Return [X, Y] of the center of cell containing provided text 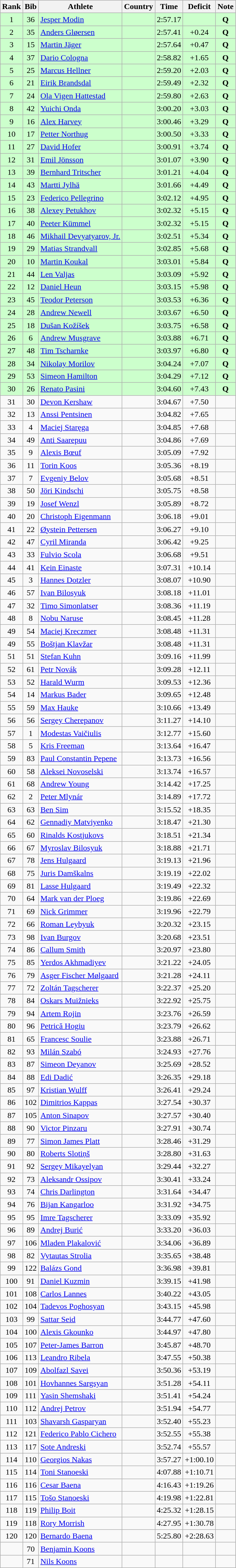
+7.92 [199, 453]
+2:28.63 [199, 1536]
+25.75 [199, 1001]
Tim Tscharnke [80, 351]
3:50.36 [169, 1370]
3:19.49 [169, 886]
+10.14 [199, 568]
3:51.94 [169, 1409]
Ivan Bilosyuk [80, 593]
Hovhannes Sargsyan [80, 1383]
Roberts Slotiņš [80, 1153]
+26.71 [199, 1039]
+28.52 [199, 1064]
3:03.67 [169, 312]
3:04.82 [169, 415]
3:39.15 [169, 1281]
+31.63 [199, 1153]
+0.24 [199, 32]
+50.38 [199, 1357]
3:52.40 [169, 1421]
Paul Constantin Pepene [80, 758]
Peeter Kümmel [80, 223]
+6.36 [199, 300]
+30.40 [199, 1115]
2:57.41 [169, 32]
Artem Rojin [80, 1014]
+11.28 [199, 618]
3:00.20 [169, 108]
+36.89 [199, 1243]
Edi Dadić [80, 1077]
+30.37 [199, 1103]
3:29.44 [169, 1166]
Country [138, 7]
Andrew Newell [80, 312]
2:57.64 [169, 45]
+3.33 [199, 134]
4:19.98 [169, 1498]
Federico Pablo Cichero [80, 1434]
3:08.45 [169, 618]
Roman Leybyuk [80, 924]
3:19.96 [169, 911]
+48.70 [199, 1345]
3:24.93 [169, 1052]
Asger Fischer Mølgaard [80, 975]
+6.50 [199, 312]
+1:10.71 [199, 1472]
3:00.50 [169, 134]
Alex Harvey [80, 121]
Gennadiy Matviyenko [80, 822]
3:18.47 [169, 822]
Simeon Deyanov [80, 1064]
Abolfazl Savei [80, 1370]
3:47.55 [169, 1357]
3:52.74 [169, 1447]
2:59.49 [169, 83]
3:28.46 [169, 1141]
+32.27 [199, 1166]
+29.24 [199, 1090]
+24.11 [199, 975]
3:35.65 [169, 1256]
+26.59 [199, 1014]
+3.29 [199, 121]
+36.03 [199, 1230]
4:27.95 [169, 1523]
+18.35 [199, 810]
Dimitrios Kappas [80, 1103]
+14.10 [199, 720]
121 [31, 1434]
Alexey Petukhov [80, 211]
3:26.41 [169, 1090]
+6.80 [199, 351]
Carlos Lannes [80, 1294]
Andrej Burić [80, 1230]
+7.65 [199, 415]
+7.07 [199, 363]
Len Valjas [80, 274]
Nobu Naruse [80, 618]
3:04.67 [169, 402]
3:36.98 [169, 1268]
Martin Koukal [80, 262]
2:57.17 [169, 19]
+1:28.15 [199, 1510]
Imre Tagscherer [80, 1217]
Petrică Hogiu [80, 1026]
+7.43 [199, 389]
Aleksandr Ossipov [80, 1179]
Anton Sinapov [80, 1115]
Jöri Kindschi [80, 491]
3:04.85 [169, 427]
Mark van der Ploeg [80, 899]
Dario Cologna [80, 58]
Bernhard Tritscher [80, 172]
Ivan Burgov [80, 937]
Sergey Mikayelyan [80, 1166]
Anti Saarepuu [80, 440]
+47.80 [199, 1332]
Emil Jönsson [80, 160]
Callum Smith [80, 950]
+33.24 [199, 1179]
+34.75 [199, 1205]
4:25.32 [169, 1510]
3:03.53 [169, 300]
Max Hauke [80, 707]
3:19.19 [169, 873]
Fulvio Scola [80, 554]
3:04.60 [169, 389]
+8.72 [199, 504]
3:05.36 [169, 465]
3:00.46 [169, 121]
Philip Boit [80, 1510]
2:59.80 [169, 96]
Lasse Hulgaard [80, 886]
Rory Morrish [80, 1523]
+4.95 [199, 198]
+9.51 [199, 554]
Nikolay Morilov [80, 363]
4:07.88 [169, 1472]
3:40.22 [169, 1294]
Maciej Staręga [80, 427]
+7.50 [199, 402]
3:00.91 [169, 147]
+22.02 [199, 873]
3:08.07 [169, 580]
+4.04 [199, 172]
+9.25 [199, 542]
+24.05 [199, 962]
Kein Einaste [80, 568]
3:06.68 [169, 554]
+0.47 [199, 45]
Kris Freeman [80, 746]
+5.92 [199, 274]
3:13.64 [169, 746]
3:18.51 [169, 835]
+9.10 [199, 529]
3:01.66 [169, 185]
+12.36 [199, 682]
+47.60 [199, 1319]
3:23.79 [169, 1026]
+2.03 [199, 70]
Federico Pellegrino [80, 198]
+13.49 [199, 707]
3:04.24 [169, 363]
+55.57 [199, 1447]
3:30.41 [169, 1179]
Alexis Gkounko [80, 1332]
+10.90 [199, 580]
+22.79 [199, 911]
+22.69 [199, 899]
3:02.85 [169, 249]
3:06.27 [169, 529]
3:03.88 [169, 338]
3:52.55 [169, 1434]
3:22.37 [169, 988]
3:02.51 [169, 236]
Teodor Peterson [80, 300]
3:34.06 [169, 1243]
3:22.92 [169, 1001]
Vytautas Strolia [80, 1256]
3:03.15 [169, 287]
3:43.15 [169, 1306]
3:06.42 [169, 542]
+21.30 [199, 822]
Benjamin Koons [80, 1549]
Eirik Brandsdal [80, 83]
3:10.66 [169, 707]
Mikhail Devyatyarov, Jr. [80, 236]
5:25.80 [169, 1536]
Victor Pinzaru [80, 1128]
3:09.28 [169, 669]
122 [31, 1268]
Myroslav Bilosyuk [80, 848]
3:33.20 [169, 1230]
+22.32 [199, 886]
+7.68 [199, 427]
+7.12 [199, 376]
Maciej Kreczmer [80, 631]
3:19.86 [169, 899]
Daniel Heun [80, 287]
3:19.13 [169, 861]
Toni Stanoeski [80, 1472]
+45.98 [199, 1306]
+25.20 [199, 988]
4:16.43 [169, 1485]
+43.05 [199, 1294]
Andrew Musgrave [80, 338]
+6.71 [199, 338]
3:03.75 [169, 325]
3:02.12 [169, 198]
3:51.28 [169, 1383]
+6.58 [199, 325]
Martti Jylhä [80, 185]
Andrew Young [80, 784]
Alexis Bœuf [80, 453]
Evgeniy Belov [80, 478]
3:11.27 [169, 720]
+8.19 [199, 465]
Marcus Hellner [80, 70]
Leandro Ribela [80, 1357]
+7.69 [199, 440]
Bernardo Baena [80, 1536]
3:20.68 [169, 937]
3:23.76 [169, 1014]
50 [31, 491]
Zoltán Tagscherer [80, 988]
3:20.97 [169, 950]
+23.80 [199, 950]
Martin Jäger [80, 45]
Ben Sim [80, 810]
Ola Vigen Hattestad [80, 96]
Francesc Soulie [80, 1039]
Time [169, 7]
3:18.88 [169, 848]
3:31.64 [169, 1192]
Juris Damškalns [80, 873]
3:28.80 [169, 1153]
+39.81 [199, 1268]
+34.47 [199, 1192]
+1.65 [199, 58]
Sergey Cherepanov [80, 720]
Anders Gløersen [80, 32]
Balázs Gond [80, 1268]
3:09.16 [169, 657]
Oskars Muižnieks [80, 1001]
Anssi Pentsinen [80, 415]
Athlete [80, 7]
3:20.32 [169, 924]
3:13.73 [169, 758]
Devon Kershaw [80, 402]
3:27.54 [169, 1103]
Cyril Miranda [80, 542]
Renato Pasini [80, 389]
+12.11 [199, 669]
David Hofer [80, 147]
3:03.97 [169, 351]
+5.98 [199, 287]
3:12.77 [169, 733]
Kristian Wulff [80, 1090]
Bib [31, 7]
+35.92 [199, 1217]
Chris Darlington [80, 1192]
3:27.57 [169, 1115]
Daniel Kuzmin [80, 1281]
3:33.09 [169, 1217]
+1:22.81 [199, 1498]
3:27.91 [169, 1128]
+23.51 [199, 937]
3:01.07 [169, 160]
Bijan Kangarloo [80, 1205]
+3.90 [199, 160]
3:44.97 [169, 1332]
Harald Wurm [80, 682]
Simon James Platt [80, 1141]
Shavarsh Gasparyan [80, 1421]
Aleksei Novoselski [80, 771]
Øystein Pettersen [80, 529]
3:44.77 [169, 1319]
2:59.20 [169, 70]
Milán Szabó [80, 1052]
3:09.53 [169, 682]
Dušan Kožíšek [80, 325]
+21.34 [199, 835]
Simeon Hamilton [80, 376]
Stefan Kuhn [80, 657]
Modestas Vaičiulis [80, 733]
+55.38 [199, 1434]
2:58.82 [169, 58]
+30.74 [199, 1128]
+11.99 [199, 657]
Josef Wenzl [80, 504]
+3.03 [199, 108]
3:57.27 [169, 1460]
Georgios Nakas [80, 1460]
3:05.75 [169, 491]
3:07.31 [169, 568]
3:06.18 [169, 516]
+38.48 [199, 1256]
3:03.01 [169, 262]
+29.18 [199, 1077]
+3.74 [199, 147]
Deficit [199, 7]
+1:00.10 [199, 1460]
3:51.41 [169, 1396]
+27.76 [199, 1052]
Tošo Stanoeski [80, 1498]
3:21.22 [169, 962]
Jesper Modin [80, 19]
Yasin Shemshaki [80, 1396]
Jens Hulgaard [80, 861]
3:05.68 [169, 478]
Yuichi Onda [80, 108]
3:14.89 [169, 797]
+1:30.78 [199, 1523]
3:45.87 [169, 1345]
+21.71 [199, 848]
+16.57 [199, 771]
Nils Koons [80, 1561]
Rinalds Kostjukovs [80, 835]
Sote Andreski [80, 1447]
+17.25 [199, 784]
+16.56 [199, 758]
3:13.74 [169, 771]
3:01.21 [169, 172]
+4.49 [199, 185]
3:23.88 [169, 1039]
+5.84 [199, 262]
+2.32 [199, 83]
+5.34 [199, 236]
3:21.28 [169, 975]
3:15.52 [169, 810]
Andrej Petrov [80, 1409]
Note [225, 7]
+54.24 [199, 1396]
Mladen Plakalović [80, 1243]
+21.96 [199, 861]
Peter Mlynár [80, 797]
Hannes Dotzler [80, 580]
Christoph Eigenmann [80, 516]
3:08.36 [169, 606]
+8.51 [199, 478]
Cesar Baena [80, 1485]
Boštjan Klavžar [80, 644]
Matias Strandvall [80, 249]
3:04.86 [169, 440]
Tadevos Poghosyan [80, 1306]
3:05.09 [169, 453]
Markus Bader [80, 695]
3:04.29 [169, 376]
3:26.35 [169, 1077]
+9.01 [199, 516]
3:31.92 [169, 1205]
+53.19 [199, 1370]
3:14.42 [169, 784]
+15.60 [199, 733]
3:09.65 [169, 695]
Rank [11, 7]
+16.47 [199, 746]
+26.62 [199, 1026]
+5.68 [199, 249]
+1:19.26 [199, 1485]
Petter Northug [80, 134]
+11.19 [199, 606]
+31.29 [199, 1141]
+54.77 [199, 1409]
Yerdos Akhmadiyev [80, 962]
+54.11 [199, 1383]
+2.63 [199, 96]
+17.72 [199, 797]
3:08.18 [169, 593]
+8.58 [199, 491]
Timo Simonlatser [80, 606]
+55.23 [199, 1421]
Nick Grimmer [80, 911]
3:25.69 [169, 1064]
+23.15 [199, 924]
+12.48 [199, 695]
Petr Novák [80, 669]
Peter-James Barron [80, 1345]
3:05.89 [169, 504]
Torin Koos [80, 465]
3:03.09 [169, 274]
+41.98 [199, 1281]
Sattar Seid [80, 1319]
+11.01 [199, 593]
